Find where the given text appears and provide that cell's center as (X, Y) coordinate. 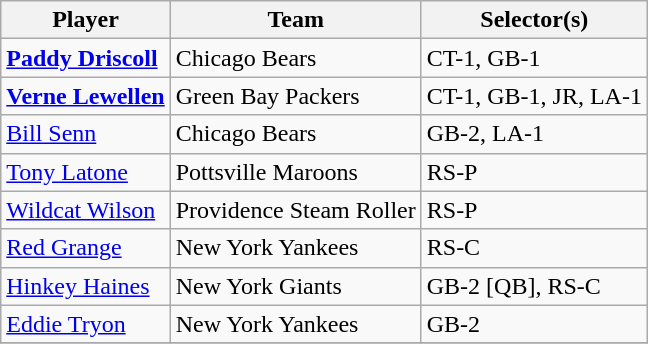
CT-1, GB-1 (534, 58)
Red Grange (86, 248)
Tony Latone (86, 172)
Verne Lewellen (86, 96)
Team (296, 20)
Hinkey Haines (86, 286)
Paddy Driscoll (86, 58)
Player (86, 20)
Wildcat Wilson (86, 210)
GB-2 (534, 324)
Selector(s) (534, 20)
RS-C (534, 248)
GB-2, LA-1 (534, 134)
Providence Steam Roller (296, 210)
Green Bay Packers (296, 96)
Bill Senn (86, 134)
GB-2 [QB], RS-C (534, 286)
Eddie Tryon (86, 324)
New York Giants (296, 286)
CT-1, GB-1, JR, LA-1 (534, 96)
Pottsville Maroons (296, 172)
